Identify which cell holds the provided text, then report its [x, y] central coordinate. 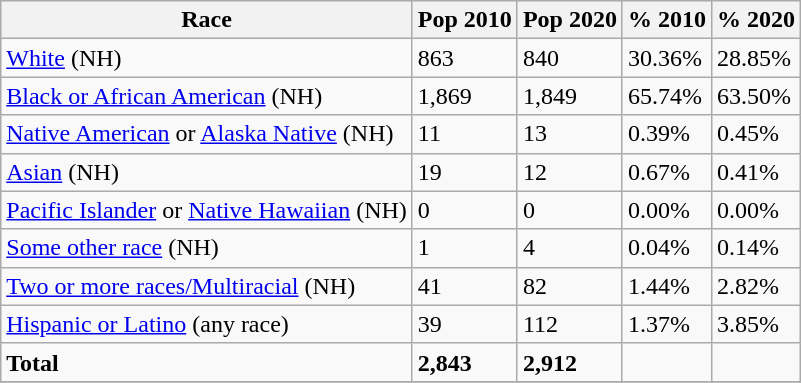
13 [570, 134]
12 [570, 172]
11 [464, 134]
Native American or Alaska Native (NH) [207, 134]
65.74% [666, 96]
0.45% [756, 134]
Hispanic or Latino (any race) [207, 324]
White (NH) [207, 58]
1.44% [666, 286]
1,849 [570, 96]
% 2020 [756, 20]
% 2010 [666, 20]
Total [207, 362]
2.82% [756, 286]
Asian (NH) [207, 172]
863 [464, 58]
4 [570, 248]
Some other race (NH) [207, 248]
Black or African American (NH) [207, 96]
Pop 2020 [570, 20]
1,869 [464, 96]
0.04% [666, 248]
112 [570, 324]
39 [464, 324]
28.85% [756, 58]
19 [464, 172]
Race [207, 20]
3.85% [756, 324]
41 [464, 286]
0.39% [666, 134]
1 [464, 248]
1.37% [666, 324]
0.67% [666, 172]
63.50% [756, 96]
Pop 2010 [464, 20]
0.14% [756, 248]
Two or more races/Multiracial (NH) [207, 286]
82 [570, 286]
2,912 [570, 362]
0.41% [756, 172]
2,843 [464, 362]
840 [570, 58]
Pacific Islander or Native Hawaiian (NH) [207, 210]
30.36% [666, 58]
